For the text-containing cell, return its midpoint in [X, Y] coordinate format. 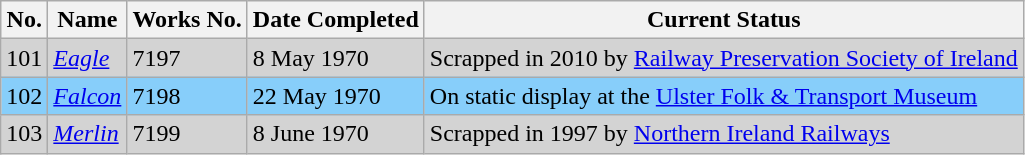
22 May 1970 [336, 96]
102 [24, 96]
Merlin [88, 134]
Scrapped in 2010 by Railway Preservation Society of Ireland [724, 58]
8 May 1970 [336, 58]
7199 [187, 134]
Current Status [724, 20]
Falcon [88, 96]
7197 [187, 58]
103 [24, 134]
8 June 1970 [336, 134]
Name [88, 20]
7198 [187, 96]
On static display at the Ulster Folk & Transport Museum [724, 96]
101 [24, 58]
Date Completed [336, 20]
No. [24, 20]
Eagle [88, 58]
Scrapped in 1997 by Northern Ireland Railways [724, 134]
Works No. [187, 20]
